From the cell containing the given text, extract its center point as (x, y) coordinate. 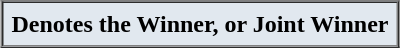
Denotes the Winner, or Joint Winner (200, 24)
